Identify which cell holds the provided text, then report its (X, Y) central coordinate. 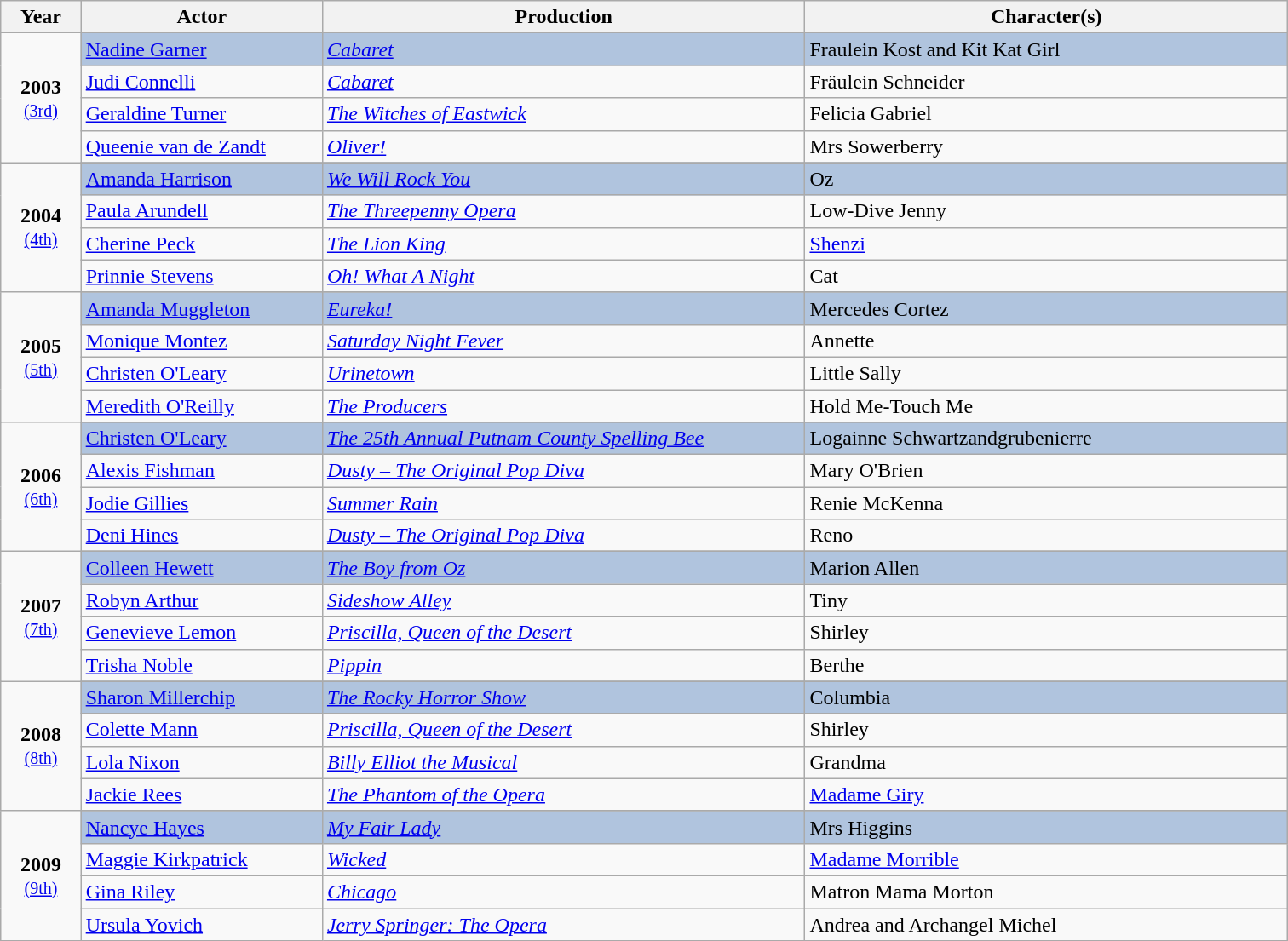
The Rocky Horror Show (564, 697)
Paula Arundell (201, 211)
Oh! What A Night (564, 276)
Amanda Harrison (201, 179)
We Will Rock You (564, 179)
Queenie van de Zandt (201, 146)
Tiny (1046, 600)
Gina Riley (201, 892)
Renie McKenna (1046, 503)
The Boy from Oz (564, 568)
Amanda Muggleton (201, 308)
Deni Hines (201, 536)
Felicia Gabriel (1046, 114)
Madame Giry (1046, 795)
Monique Montez (201, 341)
Mrs Sowerberry (1046, 146)
Mary O'Brien (1046, 471)
Logainne Schwartzandgrubenierre (1046, 439)
Jackie Rees (201, 795)
Billy Elliot the Musical (564, 762)
Maggie Kirkpatrick (201, 859)
Eureka! (564, 308)
Judi Connelli (201, 82)
Marion Allen (1046, 568)
Character(s) (1046, 17)
Nancye Hayes (201, 827)
Alexis Fishman (201, 471)
The Phantom of the Opera (564, 795)
Colleen Hewett (201, 568)
Mrs Higgins (1046, 827)
Reno (1046, 536)
The Lion King (564, 244)
Chicago (564, 892)
Nadine Garner (201, 49)
Little Sally (1046, 373)
2004(4th) (41, 227)
Oz (1046, 179)
The Threepenny Opera (564, 211)
Wicked (564, 859)
Shenzi (1046, 244)
The Producers (564, 406)
Jerry Springer: The Opera (564, 924)
Lola Nixon (201, 762)
Colette Mann (201, 730)
Hold Me-Touch Me (1046, 406)
Year (41, 17)
Columbia (1046, 697)
2006(6th) (41, 487)
2007(7th) (41, 617)
Urinetown (564, 373)
Saturday Night Fever (564, 341)
Sharon Millerchip (201, 697)
Madame Morrible (1046, 859)
Low-Dive Jenny (1046, 211)
Prinnie Stevens (201, 276)
Jodie Gillies (201, 503)
The 25th Annual Putnam County Spelling Bee (564, 439)
Genevieve Lemon (201, 633)
Robyn Arthur (201, 600)
Trisha Noble (201, 665)
Summer Rain (564, 503)
Berthe (1046, 665)
Cherine Peck (201, 244)
Oliver! (564, 146)
Actor (201, 17)
2009(9th) (41, 875)
Mercedes Cortez (1046, 308)
2003(3rd) (41, 98)
2005(5th) (41, 357)
My Fair Lady (564, 827)
Fräulein Schneider (1046, 82)
Andrea and Archangel Michel (1046, 924)
Matron Mama Morton (1046, 892)
Grandma (1046, 762)
Pippin (564, 665)
The Witches of Eastwick (564, 114)
Meredith O'Reilly (201, 406)
Cat (1046, 276)
Geraldine Turner (201, 114)
Fraulein Kost and Kit Kat Girl (1046, 49)
Sideshow Alley (564, 600)
Annette (1046, 341)
Ursula Yovich (201, 924)
Production (564, 17)
2008(8th) (41, 746)
